Extract the [x, y] coordinate from the center of the cell holding the provided text.  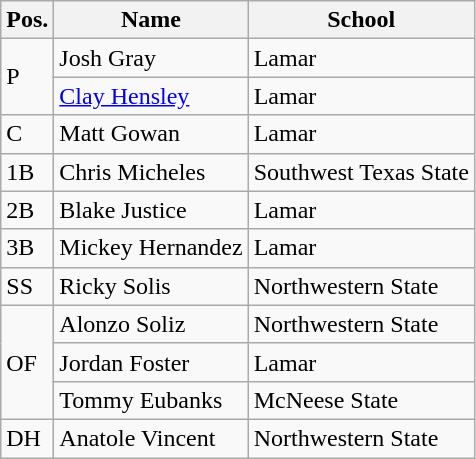
Alonzo Soliz [151, 324]
Blake Justice [151, 210]
School [361, 20]
3B [28, 248]
2B [28, 210]
Name [151, 20]
SS [28, 286]
Ricky Solis [151, 286]
Anatole Vincent [151, 438]
C [28, 134]
OF [28, 362]
Pos. [28, 20]
DH [28, 438]
Chris Micheles [151, 172]
P [28, 77]
Mickey Hernandez [151, 248]
1B [28, 172]
McNeese State [361, 400]
Tommy Eubanks [151, 400]
Southwest Texas State [361, 172]
Clay Hensley [151, 96]
Josh Gray [151, 58]
Jordan Foster [151, 362]
Matt Gowan [151, 134]
